Search for the cell housing the specified text and yield its (X, Y) center coordinate. 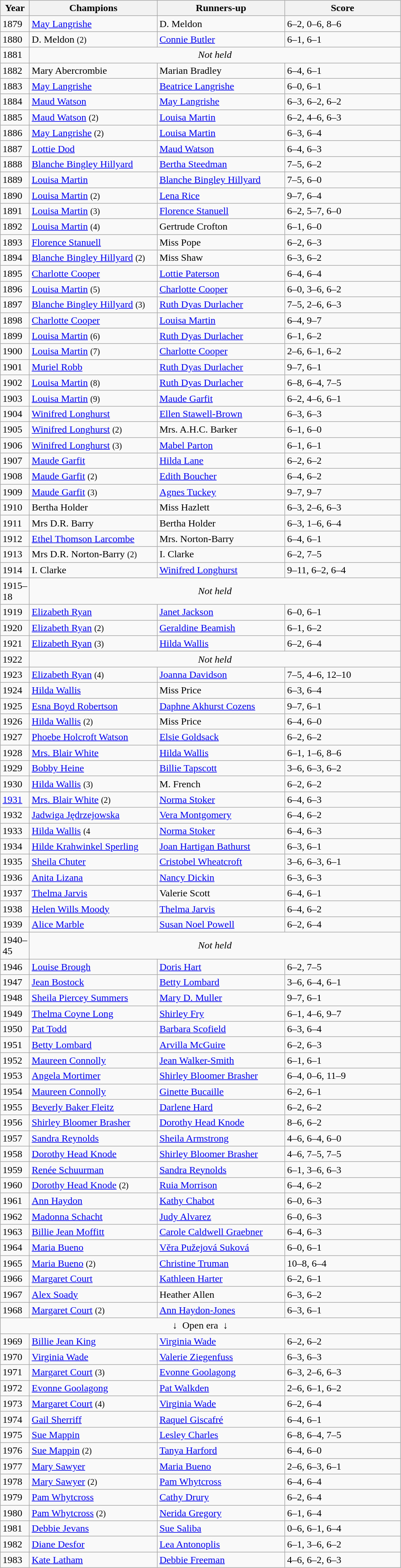
Louisa Martin (6) (94, 336)
1961 (15, 1201)
7–5, 4–6, 12–10 (342, 675)
Cathy Drury (221, 1497)
Mrs. Blair White (2) (94, 800)
1955 (15, 1107)
1887 (15, 148)
Mrs. A.H.C. Barker (221, 429)
10–8, 6–4 (342, 1263)
7–5, 6–2 (342, 164)
1907 (15, 461)
Hilda Wallis (3) (94, 784)
1912 (15, 539)
1946 (15, 966)
1879 (15, 24)
3–6, 6–3, 6–2 (342, 768)
Billie Tapscott (221, 768)
1968 (15, 1310)
1888 (15, 164)
Pam Whytcross (2) (94, 1513)
Ann Haydon-Jones (221, 1310)
Louisa Martin (4) (94, 227)
9–11, 6–2, 6–4 (342, 570)
Sue Saliba (221, 1529)
1885 (15, 117)
1977 (15, 1466)
1908 (15, 476)
1893 (15, 242)
Margaret Court (2) (94, 1310)
Valerie Scott (221, 893)
1909 (15, 492)
Joanna Davidson (221, 675)
1882 (15, 71)
Nancy Dickin (221, 877)
M. French (221, 784)
1924 (15, 690)
Gertrude Crofton (221, 227)
Nerida Gregory (221, 1513)
Pat Walkden (221, 1388)
1901 (15, 367)
6–3, 6–2, 6–2 (342, 102)
Bertha Steedman (221, 164)
1905 (15, 429)
Mrs. Blair White (94, 753)
Miss Shaw (221, 258)
Mrs. Norton-Barry (221, 539)
Muriel Robb (94, 367)
Beverly Baker Fleitz (94, 1107)
1927 (15, 737)
Miss Hazlett (221, 508)
Blanche Bingley Hillyard (2) (94, 258)
Mary D. Muller (221, 998)
Maude Garfit (3) (94, 492)
1962 (15, 1217)
Runners-up (221, 8)
1956 (15, 1123)
Gail Sherriff (94, 1419)
Angela Mortimer (94, 1076)
Lottie Paterson (221, 273)
Sheila Chuter (94, 862)
Barbara Scofield (221, 1029)
1972 (15, 1388)
Thelma Coyne Long (94, 1014)
1926 (15, 722)
Lea Antonoplis (221, 1544)
Sue Mappin (2) (94, 1450)
Margaret Court (4) (94, 1404)
1948 (15, 998)
1959 (15, 1169)
1904 (15, 414)
Louisa Martin (2) (94, 196)
Věra Pužejová Suková (221, 1248)
8–6, 6–2 (342, 1123)
Debbie Freeman (221, 1560)
1920 (15, 628)
1980 (15, 1513)
1932 (15, 815)
Arvilla McGuire (221, 1045)
Ellen Stawell-Brown (221, 414)
1963 (15, 1232)
1898 (15, 320)
1880 (15, 39)
Louisa Martin (5) (94, 289)
1902 (15, 383)
1923 (15, 675)
1931 (15, 800)
Mabel Parton (221, 445)
Miss Pope (221, 242)
Winifred Longhurst (3) (94, 445)
6–1, 3–6, 6–3 (342, 1169)
6–1, 3–6, 6–2 (342, 1544)
1979 (15, 1497)
6–2, 5–7, 6–0 (342, 211)
2–6, 6–3, 6–1 (342, 1466)
Janet Jackson (221, 612)
Darlene Hard (221, 1107)
Kathy Chabot (221, 1201)
1910 (15, 508)
1957 (15, 1138)
Edith Boucher (221, 476)
Billie Jean King (94, 1341)
Maud Watson (2) (94, 117)
1930 (15, 784)
Jean Walker-Smith (221, 1060)
Carole Caldwell Graebner (221, 1232)
Beatrice Langrishe (221, 86)
1889 (15, 180)
Pat Todd (94, 1029)
1884 (15, 102)
1914 (15, 570)
1970 (15, 1357)
9–7, 9–7 (342, 492)
6–1, 4–6, 9–7 (342, 1014)
1915–18 (15, 591)
1925 (15, 706)
1913 (15, 554)
7–5, 6–0 (342, 180)
1965 (15, 1263)
D. Meldon (2) (94, 39)
1922 (15, 659)
Marian Bradley (221, 71)
Dorothy Head Knode (2) (94, 1185)
1890 (15, 196)
Raquel Giscafré (221, 1419)
Louisa Martin (3) (94, 211)
Vera Montgomery (221, 815)
6–0, 3–6, 6–2 (342, 289)
Jean Bostock (94, 982)
1933 (15, 831)
1938 (15, 909)
3–6, 6–3, 6–1 (342, 862)
Shirley Fry (221, 1014)
Lottie Dod (94, 148)
4–6, 6–4, 6–0 (342, 1138)
Ginette Bucaille (221, 1092)
1911 (15, 523)
Elizabeth Ryan (4) (94, 675)
1967 (15, 1295)
Daphne Akhurst Cozens (221, 706)
1950 (15, 1029)
Billie Jean Moffitt (94, 1232)
Agnes Tuckey (221, 492)
1897 (15, 305)
Esna Boyd Robertson (94, 706)
6–1, 1–6, 8–6 (342, 753)
1983 (15, 1560)
Renée Schuurman (94, 1169)
1939 (15, 924)
1892 (15, 227)
6–1, 6–4 (342, 1513)
1881 (15, 55)
Louisa Martin (9) (94, 398)
Tanya Harford (221, 1450)
1891 (15, 211)
Hilda Wallis (4 (94, 831)
Sue Mappin (94, 1435)
Kathleen Harter (221, 1279)
Bobby Heine (94, 768)
6–2, 4–6, 6–3 (342, 117)
1949 (15, 1014)
1954 (15, 1092)
Maria Bueno (2) (94, 1263)
Lena Rice (221, 196)
Geraldine Beamish (221, 628)
Mrs D.R. Barry (94, 523)
Kate Latham (94, 1560)
D. Meldon (221, 24)
Joan Hartigan Bathurst (221, 846)
Mary Sawyer (2) (94, 1482)
Ann Haydon (94, 1201)
Phoebe Holcroft Watson (94, 737)
9–7, 6–4 (342, 196)
Hilda Wallis (2) (94, 722)
1929 (15, 768)
1899 (15, 336)
6–2, 0–6, 8–6 (342, 24)
Louise Brough (94, 966)
1900 (15, 351)
1974 (15, 1419)
1960 (15, 1185)
1934 (15, 846)
1971 (15, 1372)
1906 (15, 445)
Alice Marble (94, 924)
Score (342, 8)
Louisa Martin (7) (94, 351)
1973 (15, 1404)
Sheila Armstrong (221, 1138)
Mrs D.R. Norton-Barry (2) (94, 554)
1921 (15, 643)
1947 (15, 982)
Champions (94, 8)
1969 (15, 1341)
1982 (15, 1544)
Elizabeth Ryan (3) (94, 643)
Helen Wills Moody (94, 909)
1958 (15, 1154)
1894 (15, 258)
Alex Soady (94, 1295)
6–4, 9–7 (342, 320)
Ethel Thomson Larcombe (94, 539)
1936 (15, 877)
1903 (15, 398)
Margaret Court (94, 1279)
1896 (15, 289)
0–6, 6–1, 6–4 (342, 1529)
Elizabeth Ryan (2) (94, 628)
Hilda Lane (221, 461)
1928 (15, 753)
Winifred Longhurst (2) (94, 429)
Hilde Krahwinkel Sperling (94, 846)
May Langrishe (2) (94, 133)
1937 (15, 893)
↓ Open era ↓ (200, 1326)
1981 (15, 1529)
Anita Lizana (94, 877)
Sheila Piercey Summers (94, 998)
Elsie Goldsack (221, 737)
Blanche Bingley Hillyard (3) (94, 305)
Elizabeth Ryan (94, 612)
1976 (15, 1450)
Connie Butler (221, 39)
7–5, 2–6, 6–3 (342, 305)
1952 (15, 1060)
6–2, 4–6, 6–1 (342, 398)
1966 (15, 1279)
3–6, 6–4, 6–1 (342, 982)
Mary Abercrombie (94, 71)
1895 (15, 273)
1940–45 (15, 946)
Year (15, 8)
Valerie Ziegenfuss (221, 1357)
Maude Garfit (2) (94, 476)
Madonna Schacht (94, 1217)
1883 (15, 86)
1951 (15, 1045)
Judy Alvarez (221, 1217)
1935 (15, 862)
4–6, 6–2, 6–3 (342, 1560)
Margaret Court (3) (94, 1372)
1953 (15, 1076)
Mary Sawyer (94, 1466)
1978 (15, 1482)
Christine Truman (221, 1263)
Diane Desfor (94, 1544)
Susan Noel Powell (221, 924)
Louisa Martin (8) (94, 383)
4–6, 7–5, 7–5 (342, 1154)
6–3, 1–6, 6–4 (342, 523)
Debbie Jevans (94, 1529)
Doris Hart (221, 966)
Cristobel Wheatcroft (221, 862)
1964 (15, 1248)
Lesley Charles (221, 1435)
6–4, 0–6, 11–9 (342, 1076)
Heather Allen (221, 1295)
1919 (15, 612)
1886 (15, 133)
Ruia Morrison (221, 1185)
1975 (15, 1435)
Jadwiga Jędrzejowska (94, 815)
